For the text-containing cell, return its midpoint in [X, Y] coordinate format. 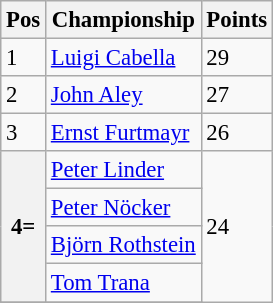
Ernst Furtmayr [124, 133]
Björn Rothstein [124, 245]
3 [24, 133]
26 [236, 133]
4= [24, 226]
29 [236, 58]
Tom Trana [124, 283]
24 [236, 226]
Luigi Cabella [124, 58]
2 [24, 95]
Peter Nöcker [124, 208]
Pos [24, 20]
1 [24, 58]
John Aley [124, 95]
Points [236, 20]
Championship [124, 20]
Peter Linder [124, 170]
27 [236, 95]
